Identify which cell holds the provided text, then report its (X, Y) central coordinate. 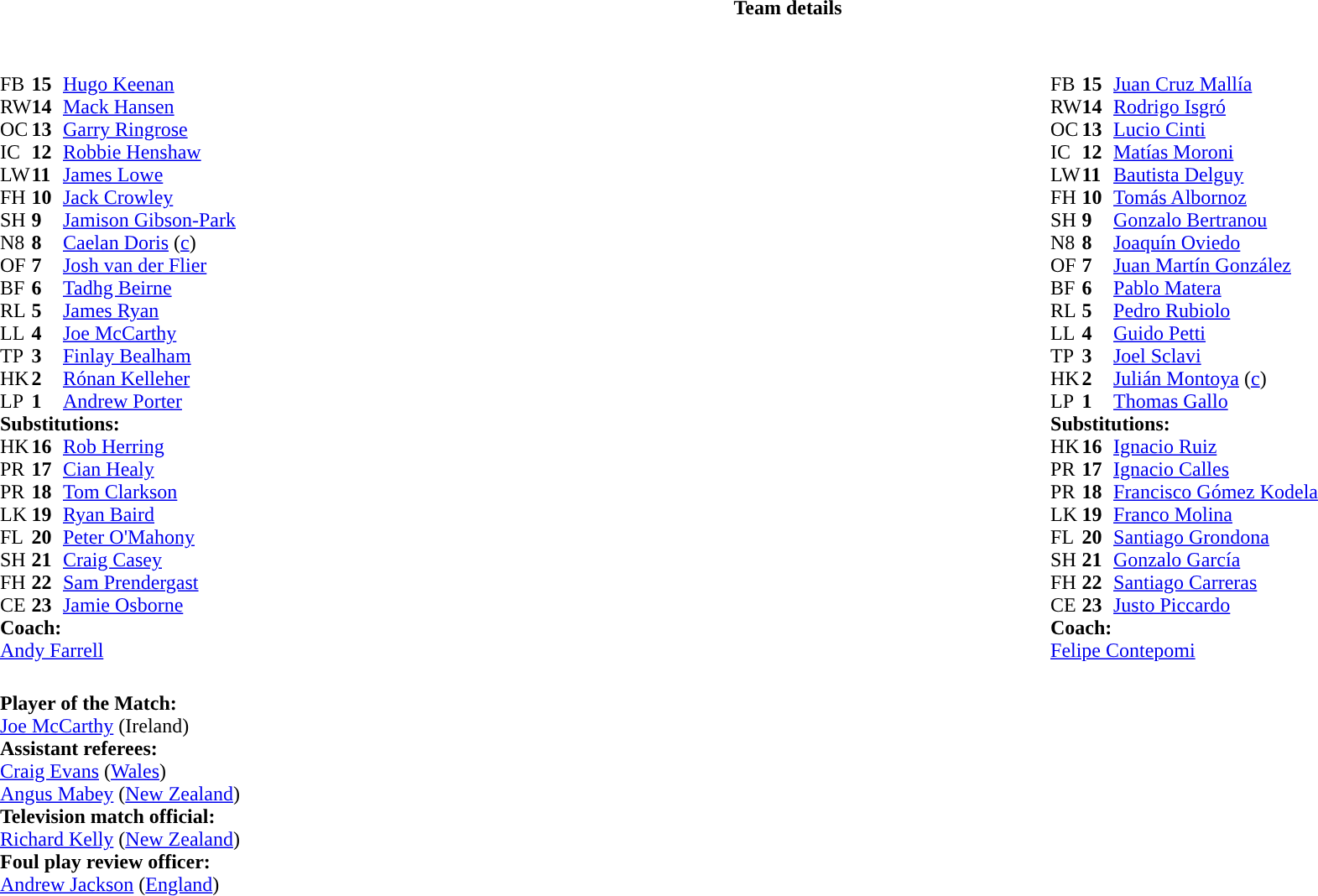
Rob Herring (149, 446)
Joe McCarthy (149, 334)
Francisco Gómez Kodela (1216, 492)
Josh van der Flier (149, 265)
Julián Montoya (c) (1216, 379)
Bautista Delguy (1216, 175)
Matías Moroni (1216, 153)
Ignacio Ruiz (1216, 446)
Pedro Rubiolo (1216, 310)
Craig Casey (149, 560)
Andy Farrell (117, 651)
Franco Molina (1216, 515)
Thomas Gallo (1216, 401)
Rónan Kelleher (149, 379)
Ignacio Calles (1216, 470)
Pablo Matera (1216, 289)
Jamison Gibson-Park (149, 220)
Lucio Cinti (1216, 129)
James Ryan (149, 310)
Tomás Albornoz (1216, 198)
Cian Healy (149, 470)
Jamie Osborne (149, 606)
Joel Sclavi (1216, 356)
Garry Ringrose (149, 129)
Tom Clarkson (149, 492)
Juan Cruz Mallía (1216, 84)
Mack Hansen (149, 107)
Tadhg Beirne (149, 289)
Finlay Bealham (149, 356)
Andrew Porter (149, 401)
Caelan Doris (c) (149, 243)
Santiago Carreras (1216, 582)
Santiago Grondona (1216, 537)
Joaquín Oviedo (1216, 243)
Felipe Contepomi (1185, 651)
Guido Petti (1216, 334)
Sam Prendergast (149, 582)
Gonzalo Bertranou (1216, 220)
Juan Martín González (1216, 265)
Peter O'Mahony (149, 537)
Ryan Baird (149, 515)
Robbie Henshaw (149, 153)
Jack Crowley (149, 198)
Gonzalo García (1216, 560)
Rodrigo Isgró (1216, 107)
Justo Piccardo (1216, 606)
Hugo Keenan (149, 84)
James Lowe (149, 175)
